Output the (x, y) coordinate of the center of the cell containing the given text.  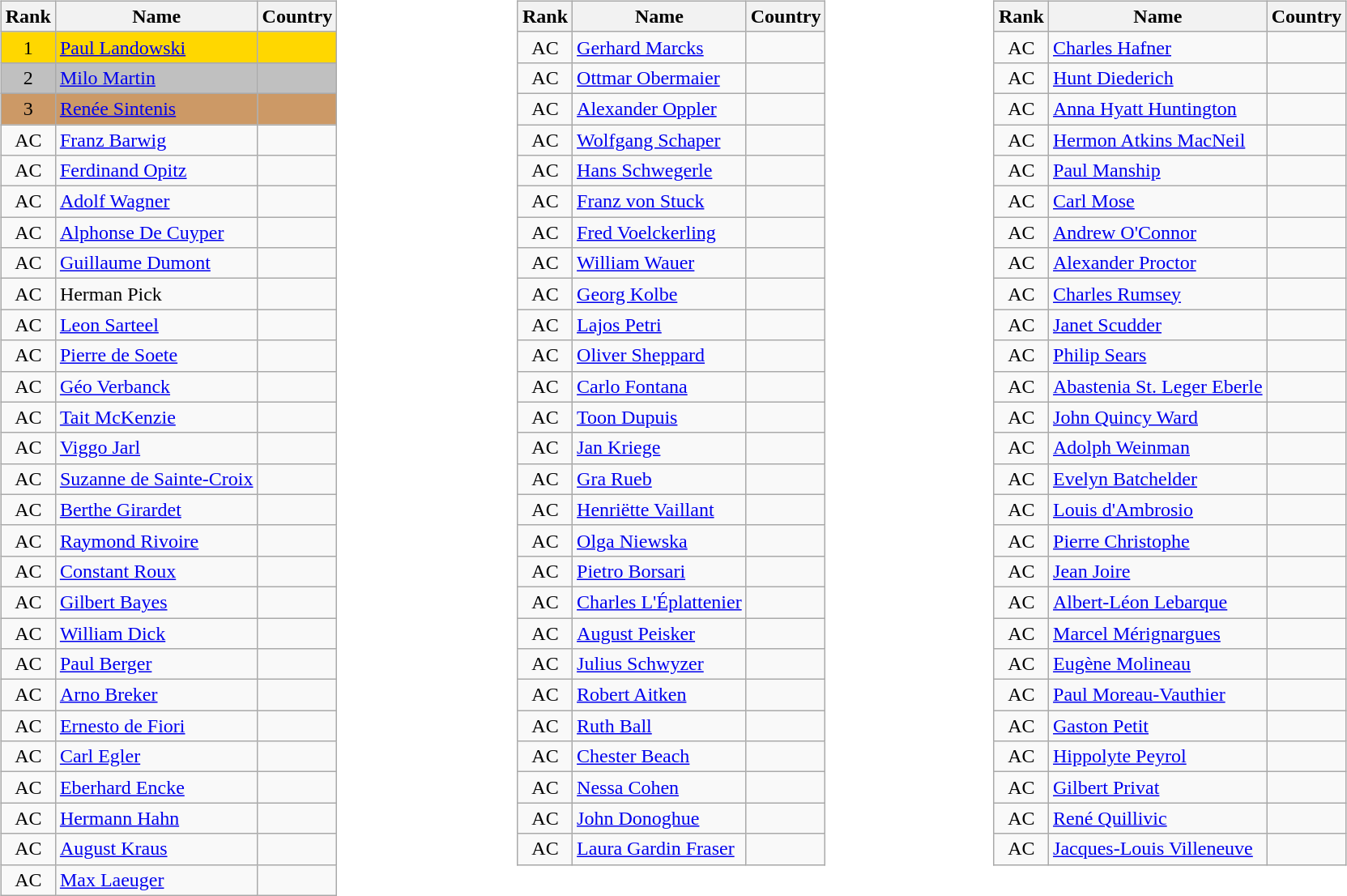
Julius Schwyzer (659, 664)
Paul Berger (156, 664)
Anna Hyatt Huntington (1158, 109)
Paul Moreau-Vauthier (1158, 695)
Philip Sears (1158, 356)
Ferdinand Opitz (156, 171)
Evelyn Batchelder (1158, 479)
Gilbert Bayes (156, 602)
Louis d'Ambrosio (1158, 510)
Ottmar Obermaier (659, 78)
Paul Landowski (156, 47)
Fred Voelckerling (659, 233)
Marcel Mérignargues (1158, 633)
Franz Barwig (156, 140)
Adolph Weinman (1158, 448)
Constant Roux (156, 571)
Berthe Girardet (156, 510)
William Wauer (659, 263)
Nessa Cohen (659, 787)
Eugène Molineau (1158, 664)
Ruth Ball (659, 726)
Alexander Oppler (659, 109)
Lajos Petri (659, 325)
Oliver Sheppard (659, 356)
Charles L'Éplattenier (659, 602)
Raymond Rivoire (156, 540)
3 (28, 109)
Jacques-Louis Villeneuve (1158, 849)
John Donoghue (659, 818)
Paul Manship (1158, 171)
Alexander Proctor (1158, 263)
August Kraus (156, 849)
Henriëtte Vaillant (659, 510)
Janet Scudder (1158, 325)
Andrew O'Connor (1158, 233)
Max Laeuger (156, 880)
Georg Kolbe (659, 294)
Hermon Atkins MacNeil (1158, 140)
Carl Mose (1158, 202)
Milo Martin (156, 78)
Suzanne de Sainte-Croix (156, 479)
August Peisker (659, 633)
Adolf Wagner (156, 202)
2 (28, 78)
Abastenia St. Leger Eberle (1158, 386)
Franz von Stuck (659, 202)
Gra Rueb (659, 479)
Carl Egler (156, 757)
Hermann Hahn (156, 818)
Hans Schwegerle (659, 171)
Toon Dupuis (659, 417)
Olga Niewska (659, 540)
Charles Hafner (1158, 47)
Albert-Léon Lebarque (1158, 602)
René Quillivic (1158, 818)
Chester Beach (659, 757)
Leon Sarteel (156, 325)
Renée Sintenis (156, 109)
Hunt Diederich (1158, 78)
Géo Verbanck (156, 386)
Carlo Fontana (659, 386)
Pietro Borsari (659, 571)
Tait McKenzie (156, 417)
John Quincy Ward (1158, 417)
Hippolyte Peyrol (1158, 757)
Pierre Christophe (1158, 540)
Pierre de Soete (156, 356)
Jan Kriege (659, 448)
Robert Aitken (659, 695)
1 (28, 47)
Ernesto de Fiori (156, 726)
Gerhard Marcks (659, 47)
Gaston Petit (1158, 726)
Jean Joire (1158, 571)
Alphonse De Cuyper (156, 233)
Herman Pick (156, 294)
Arno Breker (156, 695)
Charles Rumsey (1158, 294)
Wolfgang Schaper (659, 140)
Laura Gardin Fraser (659, 849)
Eberhard Encke (156, 787)
Guillaume Dumont (156, 263)
Viggo Jarl (156, 448)
William Dick (156, 633)
Gilbert Privat (1158, 787)
